Detect which cell encompasses the target text, then output its [X, Y] center coordinate. 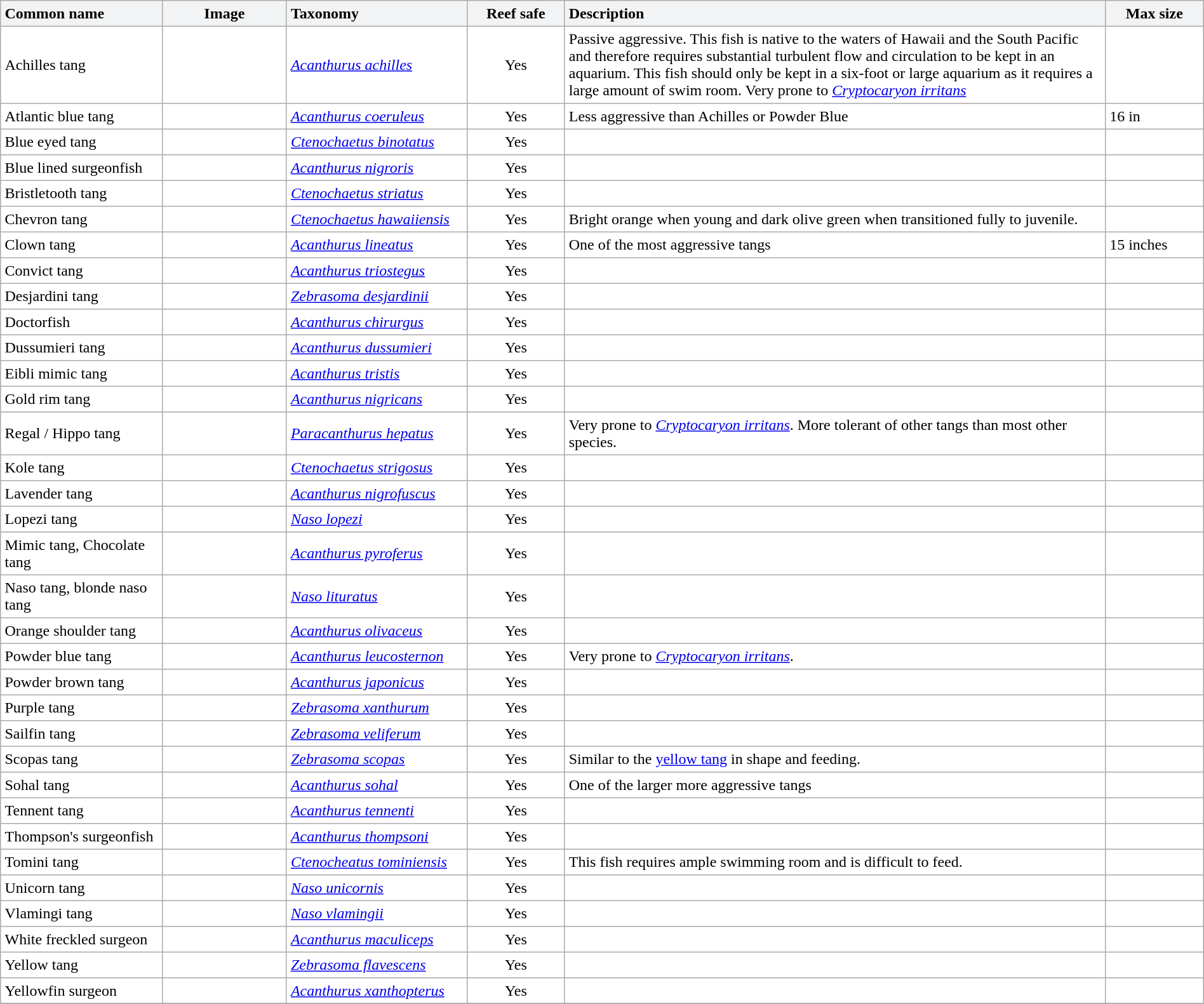
Vlamingi tang [81, 913]
Zebrasoma flavescens [377, 965]
Acanthurus achilles [377, 65]
Taxonomy [377, 13]
Yellow tang [81, 965]
16 in [1154, 116]
Bristletooth tang [81, 193]
Common name [81, 13]
One of the most aggressive tangs [834, 244]
Yellowfin surgeon [81, 991]
Acanthurus sohal [377, 785]
Acanthurus tristis [377, 373]
Kole tang [81, 467]
Chevron tang [81, 219]
Regal / Hippo tang [81, 434]
Naso unicornis [377, 888]
Very prone to Cryptocaryon irritans. More tolerant of other tangs than most other species. [834, 434]
Blue lined surgeonfish [81, 168]
Acanthurus pyroferus [377, 554]
Clown tang [81, 244]
Eibli mimic tang [81, 373]
Purple tang [81, 707]
Tennent tang [81, 810]
One of the larger more aggressive tangs [834, 785]
Image [225, 13]
Acanthurus nigricans [377, 399]
Very prone to Cryptocaryon irritans. [834, 656]
Ctenochaetus striatus [377, 193]
Acanthurus maculiceps [377, 939]
Acanthurus japonicus [377, 682]
White freckled surgeon [81, 939]
Powder brown tang [81, 682]
Less aggressive than Achilles or Powder Blue [834, 116]
Orange shoulder tang [81, 631]
Zebrasoma veliferum [377, 733]
Acanthurus chirurgus [377, 322]
Ctenochaetus strigosus [377, 467]
Acanthurus thompsoni [377, 836]
Acanthurus dussumieri [377, 347]
Similar to the yellow tang in shape and feeding. [834, 759]
Zebrasoma desjardinii [377, 296]
Acanthurus leucosternon [377, 656]
Sailfin tang [81, 733]
Acanthurus nigrofuscus [377, 493]
Lopezi tang [81, 519]
Max size [1154, 13]
Blue eyed tang [81, 142]
Ctenochaetus binotatus [377, 142]
Acanthurus tennenti [377, 810]
Lavender tang [81, 493]
Zebrasoma scopas [377, 759]
Thompson's surgeonfish [81, 836]
Tomini tang [81, 862]
Atlantic blue tang [81, 116]
Naso lituratus [377, 596]
Acanthurus triostegus [377, 271]
Ctenochaetus hawaiiensis [377, 219]
Acanthurus nigroris [377, 168]
Naso tang, blonde naso tang [81, 596]
Zebrasoma xanthurum [377, 707]
Acanthurus lineatus [377, 244]
Acanthurus coeruleus [377, 116]
Bright orange when young and dark olive green when transitioned fully to juvenile. [834, 219]
Achilles tang [81, 65]
Acanthurus xanthopterus [377, 991]
Unicorn tang [81, 888]
15 inches [1154, 244]
Dussumieri tang [81, 347]
Paracanthurus hepatus [377, 434]
Gold rim tang [81, 399]
Doctorfish [81, 322]
Description [834, 13]
Naso lopezi [377, 519]
Acanthurus olivaceus [377, 631]
Sohal tang [81, 785]
Scopas tang [81, 759]
Desjardini tang [81, 296]
This fish requires ample swimming room and is difficult to feed. [834, 862]
Ctenocheatus tominiensis [377, 862]
Powder blue tang [81, 656]
Naso vlamingii [377, 913]
Mimic tang, Chocolate tang [81, 554]
Reef safe [516, 13]
Convict tang [81, 271]
